Locate the cell with the specified text and output its (x, y) center coordinate. 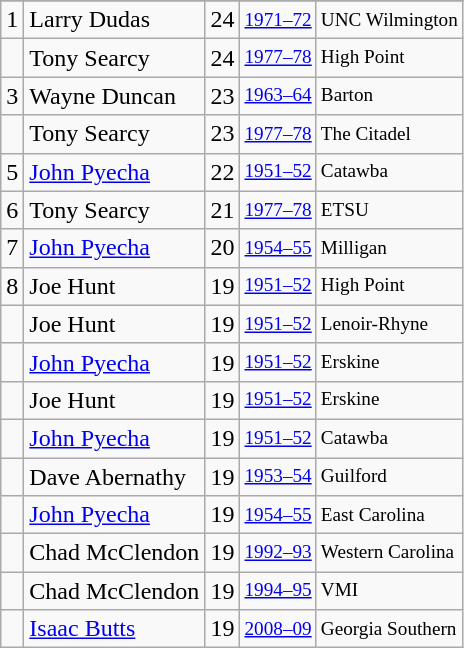
East Carolina (389, 515)
Western Carolina (389, 553)
Dave Abernathy (114, 477)
Isaac Butts (114, 629)
1992–93 (278, 553)
22 (222, 172)
1963–64 (278, 96)
1 (12, 20)
UNC Wilmington (389, 20)
Milligan (389, 248)
20 (222, 248)
Larry Dudas (114, 20)
5 (12, 172)
ETSU (389, 210)
The Citadel (389, 134)
21 (222, 210)
2008–09 (278, 629)
1953–54 (278, 477)
1971–72 (278, 20)
1994–95 (278, 591)
Lenoir-Rhyne (389, 324)
Barton (389, 96)
7 (12, 248)
Georgia Southern (389, 629)
Wayne Duncan (114, 96)
8 (12, 286)
6 (12, 210)
3 (12, 96)
VMI (389, 591)
Guilford (389, 477)
